Determine the [X, Y] coordinate at the center of the cell enclosing the given text.  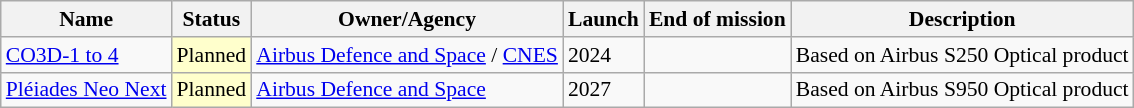
Based on Airbus S950 Optical product [962, 90]
Based on Airbus S250 Optical product [962, 55]
Airbus Defence and Space / CNES [407, 55]
Name [86, 19]
Pléiades Neo Next [86, 90]
Description [962, 19]
2027 [604, 90]
Airbus Defence and Space [407, 90]
Status [212, 19]
End of mission [718, 19]
Launch [604, 19]
Owner/Agency [407, 19]
CO3D-1 to 4 [86, 55]
2024 [604, 55]
